For the text-containing cell, return its midpoint in [X, Y] coordinate format. 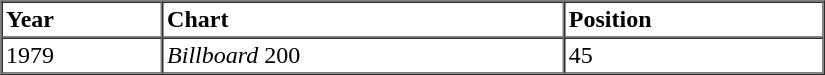
Year [82, 20]
45 [694, 56]
Billboard 200 [364, 56]
1979 [82, 56]
Position [694, 20]
Chart [364, 20]
